Pinpoint the cell where the given text exists, returning its [X, Y] midpoint coordinate. 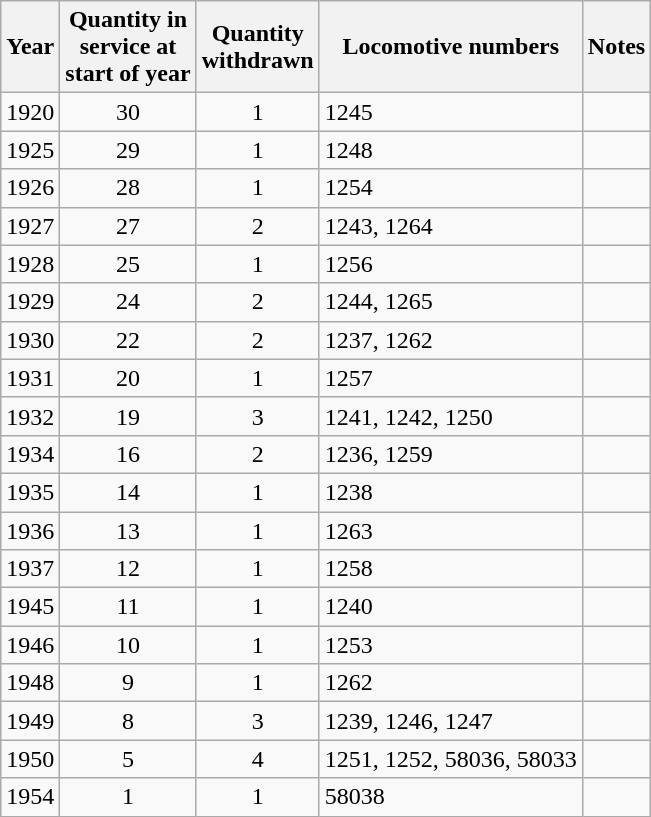
1949 [30, 721]
1928 [30, 264]
1248 [450, 150]
1932 [30, 416]
1954 [30, 797]
Locomotive numbers [450, 47]
58038 [450, 797]
1237, 1262 [450, 340]
1926 [30, 188]
1253 [450, 645]
28 [128, 188]
27 [128, 226]
1238 [450, 492]
1251, 1252, 58036, 58033 [450, 759]
1948 [30, 683]
19 [128, 416]
Quantity inservice atstart of year [128, 47]
16 [128, 454]
14 [128, 492]
8 [128, 721]
1945 [30, 607]
1256 [450, 264]
1931 [30, 378]
1244, 1265 [450, 302]
1258 [450, 569]
10 [128, 645]
1245 [450, 112]
1936 [30, 531]
1262 [450, 683]
25 [128, 264]
1257 [450, 378]
29 [128, 150]
13 [128, 531]
1925 [30, 150]
1946 [30, 645]
Notes [616, 47]
1243, 1264 [450, 226]
Year [30, 47]
24 [128, 302]
1934 [30, 454]
1254 [450, 188]
1927 [30, 226]
1236, 1259 [450, 454]
1239, 1246, 1247 [450, 721]
11 [128, 607]
1935 [30, 492]
1920 [30, 112]
1240 [450, 607]
30 [128, 112]
1263 [450, 531]
22 [128, 340]
1929 [30, 302]
1241, 1242, 1250 [450, 416]
12 [128, 569]
1937 [30, 569]
Quantitywithdrawn [258, 47]
1950 [30, 759]
9 [128, 683]
1930 [30, 340]
5 [128, 759]
20 [128, 378]
4 [258, 759]
